Scan for the cell matching the given text and deliver its [x, y] coordinate at center. 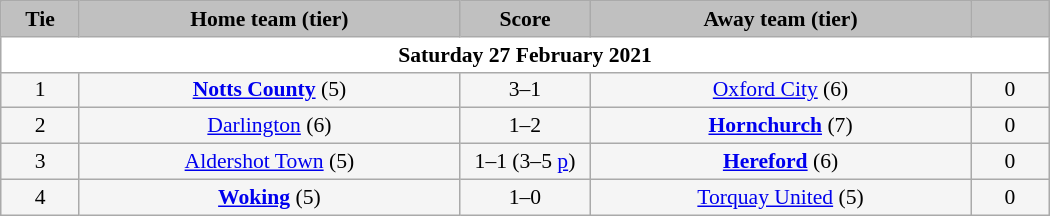
3 [40, 162]
1–1 (3–5 p) [524, 162]
Tie [40, 19]
Woking (5) [269, 197]
Notts County (5) [269, 90]
1–0 [524, 197]
1 [40, 90]
Hereford (6) [781, 162]
Away team (tier) [781, 19]
4 [40, 197]
Hornchurch (7) [781, 126]
Darlington (6) [269, 126]
3–1 [524, 90]
Oxford City (6) [781, 90]
Home team (tier) [269, 19]
Aldershot Town (5) [269, 162]
Torquay United (5) [781, 197]
Score [524, 19]
2 [40, 126]
1–2 [524, 126]
Saturday 27 February 2021 [525, 55]
